Return the [X, Y] coordinate for the center point of the cell that contains the specified text.  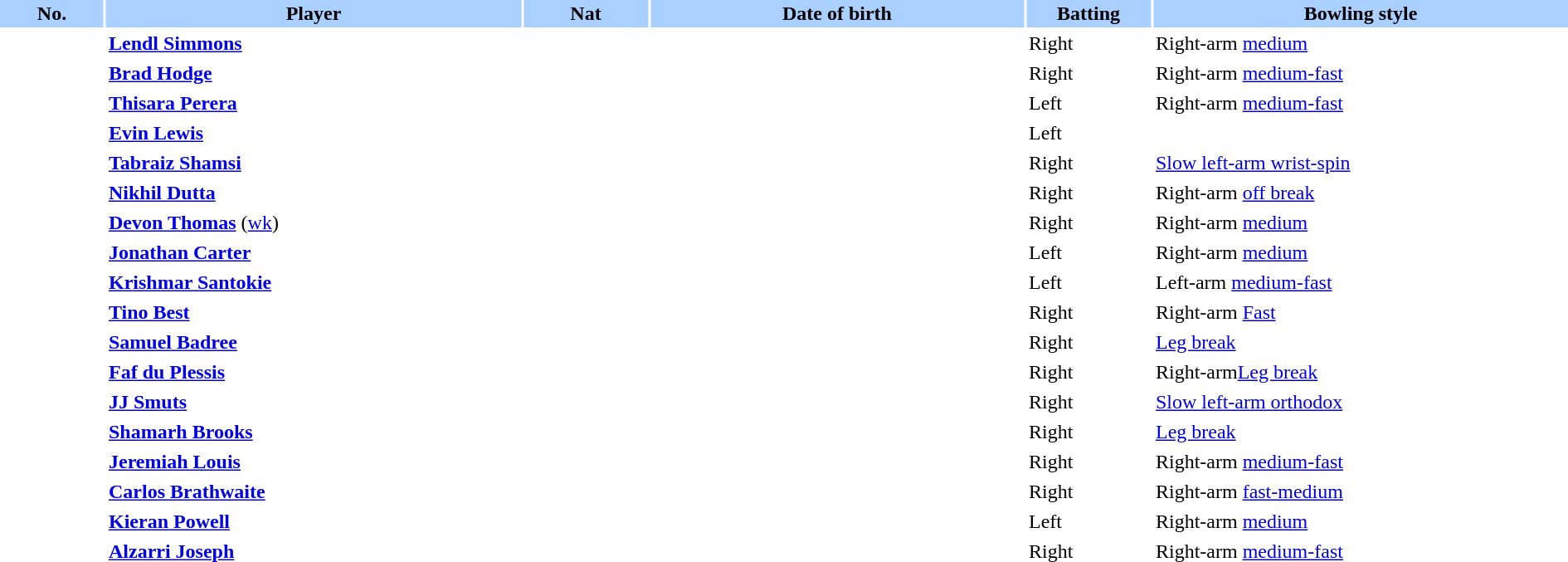
Nat [586, 13]
No. [51, 13]
Carlos Brathwaite [314, 491]
Samuel Badree [314, 342]
Slow left-arm orthodox [1361, 402]
Evin Lewis [314, 133]
Nikhil Dutta [314, 193]
Tabraiz Shamsi [314, 163]
Right-arm off break [1361, 193]
Brad Hodge [314, 73]
Thisara Perera [314, 103]
JJ Smuts [314, 402]
Jonathan Carter [314, 252]
Left-arm medium-fast [1361, 282]
Slow left-arm wrist-spin [1361, 163]
Date of birth [837, 13]
Devon Thomas (wk) [314, 222]
Jeremiah Louis [314, 462]
Tino Best [314, 312]
Faf du Plessis [314, 372]
Batting [1088, 13]
Krishmar Santokie [314, 282]
Right-arm fast-medium [1361, 491]
Right-arm Fast [1361, 312]
Player [314, 13]
Right-armLeg break [1361, 372]
Kieran Powell [314, 521]
Bowling style [1361, 13]
Lendl Simmons [314, 43]
Shamarh Brooks [314, 432]
